Locate the cell with the specified text and output its (x, y) center coordinate. 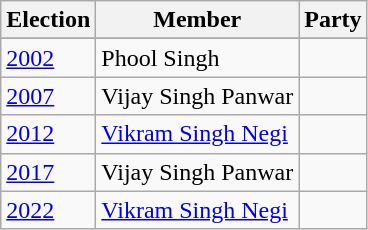
2022 (48, 210)
Member (198, 20)
2002 (48, 58)
Election (48, 20)
Party (333, 20)
2007 (48, 96)
Phool Singh (198, 58)
2017 (48, 172)
2012 (48, 134)
